Scan for the cell matching the given text and deliver its [x, y] coordinate at center. 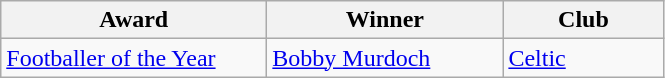
Club [584, 20]
Celtic [584, 58]
Award [134, 20]
Winner [385, 20]
Footballer of the Year [134, 58]
Bobby Murdoch [385, 58]
